Return [X, Y] of the center of cell containing provided text 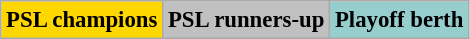
PSL runners-up [246, 20]
PSL champions [82, 20]
Playoff berth [400, 20]
